Return [X, Y] of the center of cell containing provided text 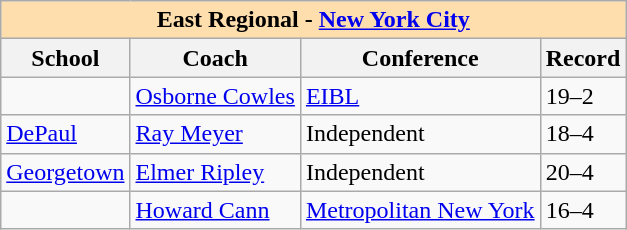
School [66, 58]
Ray Meyer [215, 134]
Coach [215, 58]
Elmer Ripley [215, 172]
Metropolitan New York [420, 210]
18–4 [583, 134]
Howard Cann [215, 210]
DePaul [66, 134]
19–2 [583, 96]
East Regional - New York City [314, 20]
Conference [420, 58]
EIBL [420, 96]
Georgetown [66, 172]
20–4 [583, 172]
Record [583, 58]
Osborne Cowles [215, 96]
16–4 [583, 210]
